Scan for the cell matching the given text and deliver its [x, y] coordinate at center. 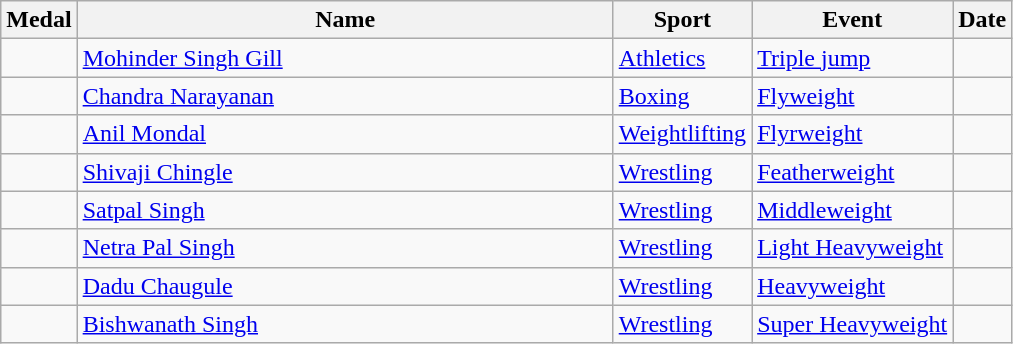
Dadu Chaugule [345, 286]
Shivaji Chingle [345, 172]
Netra Pal Singh [345, 248]
Anil Mondal [345, 134]
Boxing [682, 96]
Satpal Singh [345, 210]
Flyweight [852, 96]
Medal [39, 20]
Heavyweight [852, 286]
Triple jump [852, 58]
Light Heavyweight [852, 248]
Mohinder Singh Gill [345, 58]
Super Heavyweight [852, 324]
Bishwanath Singh [345, 324]
Chandra Narayanan [345, 96]
Name [345, 20]
Event [852, 20]
Middleweight [852, 210]
Flyrweight [852, 134]
Weightlifting [682, 134]
Featherweight [852, 172]
Date [982, 20]
Sport [682, 20]
Athletics [682, 58]
